Locate the cell with the specified text and output its [X, Y] center coordinate. 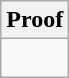
Proof [35, 20]
